For the text-containing cell, return its midpoint in (x, y) coordinate format. 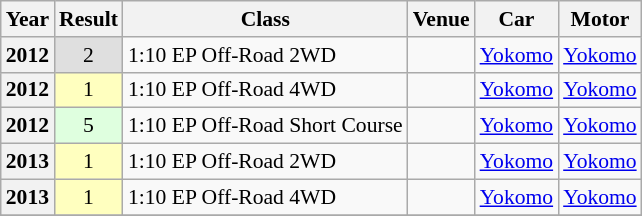
Venue (442, 19)
5 (88, 126)
Class (266, 19)
Year (28, 19)
2 (88, 55)
Result (88, 19)
Motor (600, 19)
Car (517, 19)
1:10 EP Off-Road Short Course (266, 126)
